Capture the cell that displays the provided text and extract its (X, Y) central coordinate. 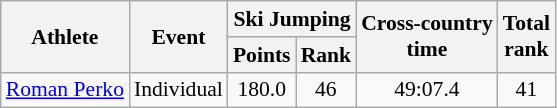
Total rank (526, 36)
46 (326, 90)
Points (262, 55)
Rank (326, 55)
Individual (178, 90)
Event (178, 36)
Cross-country time (427, 36)
180.0 (262, 90)
49:07.4 (427, 90)
Athlete (65, 36)
Ski Jumping (292, 19)
Roman Perko (65, 90)
41 (526, 90)
